For the text-containing cell, return its midpoint in (X, Y) coordinate format. 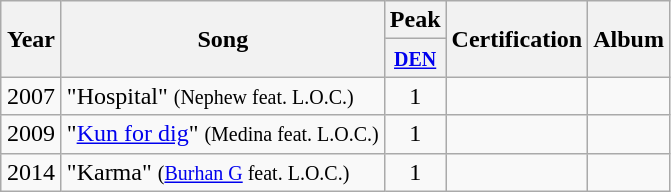
Album (629, 39)
2009 (32, 134)
Certification (517, 39)
2007 (32, 96)
"Karma" (Burhan G feat. L.O.C.) (222, 172)
DEN (415, 58)
"Kun for dig" (Medina feat. L.O.C.) (222, 134)
2014 (32, 172)
Peak (415, 20)
Year (32, 39)
"Hospital" (Nephew feat. L.O.C.) (222, 96)
Song (222, 39)
